Search for the cell housing the specified text and yield its (x, y) center coordinate. 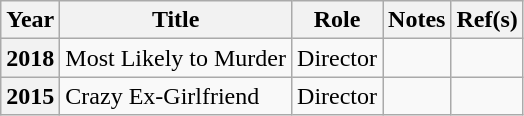
Title (176, 20)
Notes (417, 20)
Crazy Ex-Girlfriend (176, 96)
Most Likely to Murder (176, 58)
2015 (30, 96)
Role (338, 20)
Ref(s) (487, 20)
Year (30, 20)
2018 (30, 58)
